Return (X, Y) of the center of cell containing provided text 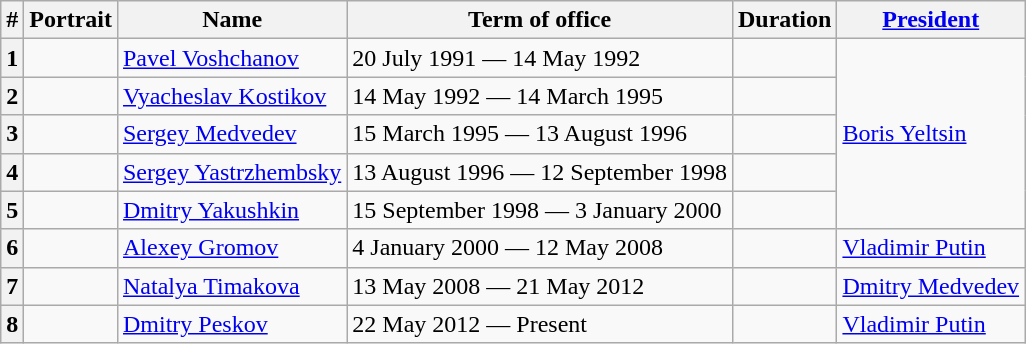
8 (12, 324)
22 May 2012 — Present (540, 324)
Duration (784, 20)
5 (12, 210)
Boris Yeltsin (931, 134)
Sergey Medvedev (232, 134)
20 July 1991 — 14 May 1992 (540, 58)
15 September 1998 — 3 January 2000 (540, 210)
Dmitry Peskov (232, 324)
13 May 2008 — 21 May 2012 (540, 286)
Name (232, 20)
Term of office (540, 20)
4 January 2000 — 12 May 2008 (540, 248)
Pavel Voshchanov (232, 58)
Dmitry Yakushkin (232, 210)
1 (12, 58)
Sergey Yastrzhembsky (232, 172)
Dmitry Medvedev (931, 286)
7 (12, 286)
President (931, 20)
4 (12, 172)
3 (12, 134)
6 (12, 248)
Natalya Timakova (232, 286)
2 (12, 96)
Vyacheslav Kostikov (232, 96)
13 August 1996 — 12 September 1998 (540, 172)
15 March 1995 — 13 August 1996 (540, 134)
14 May 1992 — 14 March 1995 (540, 96)
Alexey Gromov (232, 248)
Portrait (71, 20)
# (12, 20)
